Return [x, y] of the center of cell containing provided text 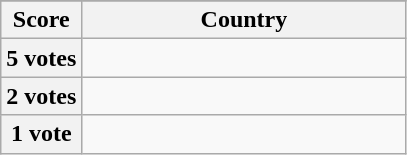
Score [42, 20]
2 votes [42, 96]
1 vote [42, 134]
Country [244, 20]
5 votes [42, 58]
